Search for the cell housing the specified text and yield its [x, y] center coordinate. 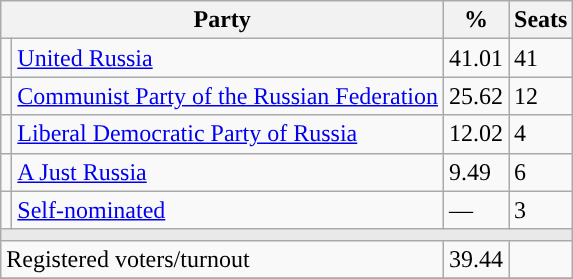
A Just Russia [228, 172]
Liberal Democratic Party of Russia [228, 134]
39.44 [476, 259]
41 [541, 58]
3 [541, 210]
4 [541, 134]
41.01 [476, 58]
9.49 [476, 172]
% [476, 20]
Party [222, 20]
— [476, 210]
12.02 [476, 134]
Seats [541, 20]
25.62 [476, 96]
Self-nominated [228, 210]
Communist Party of the Russian Federation [228, 96]
United Russia [228, 58]
6 [541, 172]
12 [541, 96]
Registered voters/turnout [222, 259]
